Search for the cell housing the specified text and yield its [x, y] center coordinate. 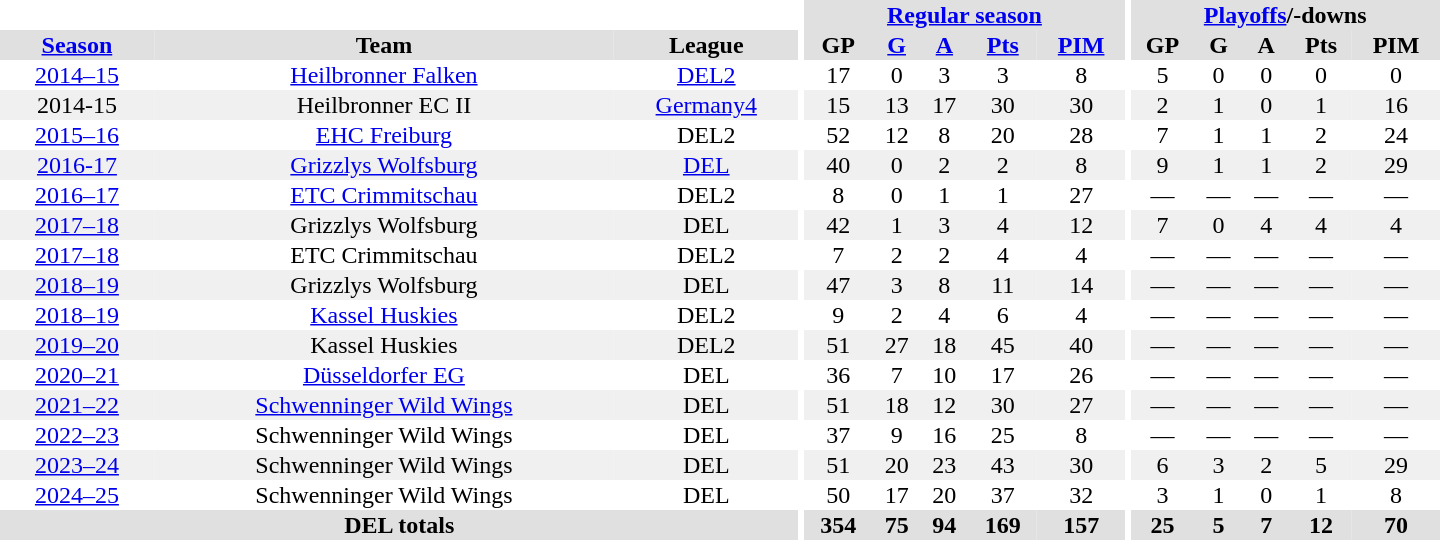
24 [1396, 135]
Playoffs/-downs [1285, 15]
14 [1081, 285]
26 [1081, 375]
DEL totals [399, 525]
2024–25 [77, 495]
28 [1081, 135]
Düsseldorfer EG [384, 375]
15 [838, 105]
10 [945, 375]
2014-15 [77, 105]
70 [1396, 525]
League [706, 45]
2015–16 [77, 135]
2021–22 [77, 405]
Heilbronner EC II [384, 105]
2019–20 [77, 345]
47 [838, 285]
23 [945, 465]
11 [1002, 285]
169 [1002, 525]
13 [897, 105]
2023–24 [77, 465]
157 [1081, 525]
Germany4 [706, 105]
50 [838, 495]
2014–15 [77, 75]
45 [1002, 345]
2016-17 [77, 165]
EHC Freiburg [384, 135]
32 [1081, 495]
94 [945, 525]
Heilbronner Falken [384, 75]
43 [1002, 465]
75 [897, 525]
2022–23 [77, 435]
42 [838, 225]
2016–17 [77, 195]
Season [77, 45]
52 [838, 135]
Team [384, 45]
Regular season [964, 15]
2020–21 [77, 375]
36 [838, 375]
354 [838, 525]
